Output the (X, Y) coordinate of the center of the cell containing the given text.  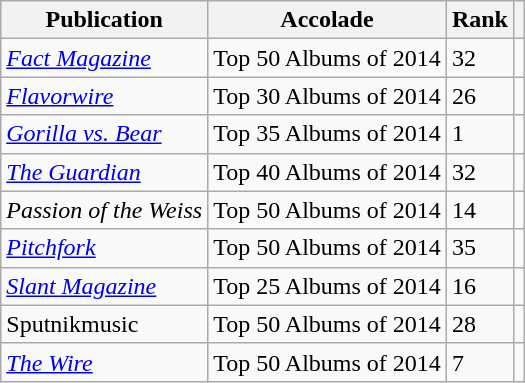
1 (480, 134)
Fact Magazine (104, 58)
Top 35 Albums of 2014 (328, 134)
Accolade (328, 20)
Slant Magazine (104, 286)
14 (480, 210)
Top 30 Albums of 2014 (328, 96)
The Wire (104, 362)
Top 40 Albums of 2014 (328, 172)
Rank (480, 20)
Publication (104, 20)
Flavorwire (104, 96)
26 (480, 96)
Pitchfork (104, 248)
The Guardian (104, 172)
Passion of the Weiss (104, 210)
Top 25 Albums of 2014 (328, 286)
28 (480, 324)
Gorilla vs. Bear (104, 134)
35 (480, 248)
Sputnikmusic (104, 324)
16 (480, 286)
7 (480, 362)
